Return (x, y) of the center of cell containing provided text 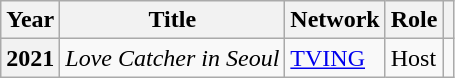
2021 (30, 58)
TVING (335, 58)
Love Catcher in Seoul (172, 58)
Role (414, 20)
Host (414, 58)
Network (335, 20)
Title (172, 20)
Year (30, 20)
